Extract the [X, Y] coordinate from the center of the cell holding the provided text.  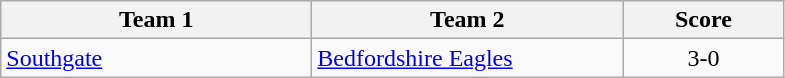
3-0 [704, 58]
Southgate [156, 58]
Score [704, 20]
Team 2 [468, 20]
Team 1 [156, 20]
Bedfordshire Eagles [468, 58]
